Provide the [X, Y] coordinate of the cell's center where the given text is located.  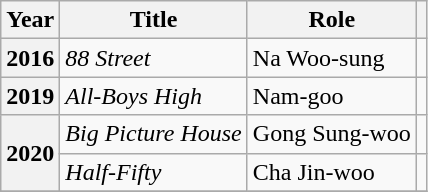
2019 [30, 96]
Role [332, 20]
All-Boys High [154, 96]
Cha Jin-woo [332, 172]
2020 [30, 153]
Year [30, 20]
Half-Fifty [154, 172]
88 Street [154, 58]
Na Woo-sung [332, 58]
Nam-goo [332, 96]
Title [154, 20]
Big Picture House [154, 134]
Gong Sung-woo [332, 134]
2016 [30, 58]
